From the cell containing the given text, extract its center point as (X, Y) coordinate. 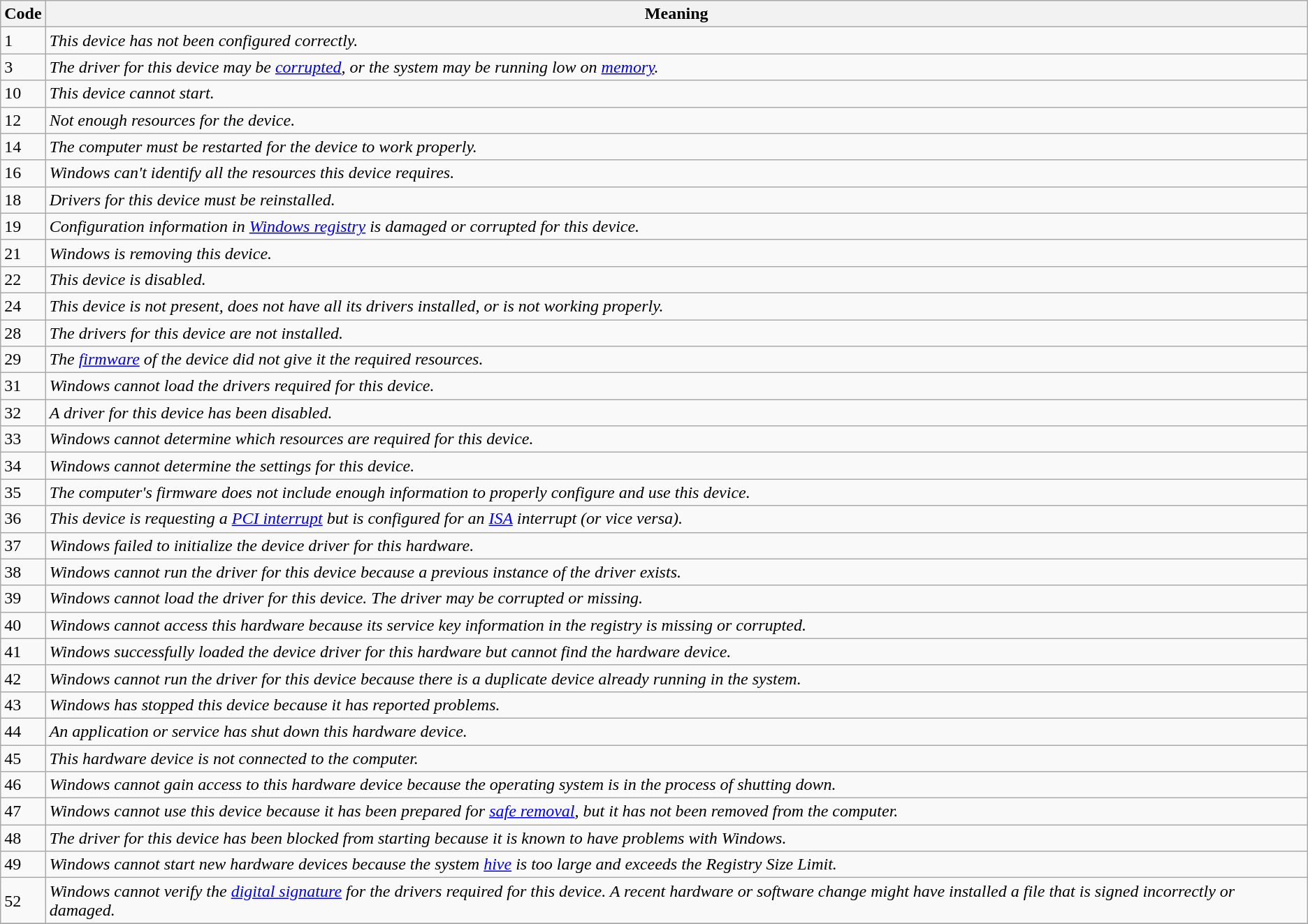
This device is not present, does not have all its drivers installed, or is not working properly. (676, 306)
A driver for this device has been disabled. (676, 413)
Windows cannot gain access to this hardware device because the operating system is in the process of shutting down. (676, 785)
33 (23, 439)
39 (23, 599)
36 (23, 519)
22 (23, 279)
44 (23, 731)
Windows cannot use this device because it has been prepared for safe removal, but it has not been removed from the computer. (676, 812)
21 (23, 253)
24 (23, 306)
Windows cannot start new hardware devices because the system hive is too large and exceeds the Registry Size Limit. (676, 865)
Windows cannot determine which resources are required for this device. (676, 439)
Drivers for this device must be reinstalled. (676, 200)
43 (23, 705)
Not enough resources for the device. (676, 120)
An application or service has shut down this hardware device. (676, 731)
Windows cannot access this hardware because its service key information in the registry is missing or corrupted. (676, 625)
Windows successfully loaded the device driver for this hardware but cannot find the hardware device. (676, 652)
The firmware of the device did not give it the required resources. (676, 360)
The computer must be restarted for the device to work properly. (676, 147)
Windows failed to initialize the device driver for this hardware. (676, 545)
Configuration information in Windows registry is damaged or corrupted for this device. (676, 226)
This hardware device is not connected to the computer. (676, 758)
16 (23, 173)
47 (23, 812)
This device cannot start. (676, 94)
42 (23, 678)
Windows cannot load the driver for this device. The driver may be corrupted or missing. (676, 599)
Code (23, 14)
32 (23, 413)
12 (23, 120)
Windows cannot determine the settings for this device. (676, 466)
10 (23, 94)
38 (23, 572)
This device has not been configured correctly. (676, 41)
48 (23, 838)
34 (23, 466)
37 (23, 545)
31 (23, 386)
Meaning (676, 14)
49 (23, 865)
35 (23, 492)
28 (23, 333)
Windows has stopped this device because it has reported problems. (676, 705)
The driver for this device may be corrupted, or the system may be running low on memory. (676, 67)
The driver for this device has been blocked from starting because it is known to have problems with Windows. (676, 838)
Windows cannot load the drivers required for this device. (676, 386)
40 (23, 625)
46 (23, 785)
14 (23, 147)
1 (23, 41)
45 (23, 758)
This device is requesting a PCI interrupt but is configured for an ISA interrupt (or vice versa). (676, 519)
52 (23, 901)
29 (23, 360)
The drivers for this device are not installed. (676, 333)
18 (23, 200)
Windows cannot run the driver for this device because there is a duplicate device already running in the system. (676, 678)
19 (23, 226)
This device is disabled. (676, 279)
41 (23, 652)
Windows cannot run the driver for this device because a previous instance of the driver exists. (676, 572)
3 (23, 67)
Windows can't identify all the resources this device requires. (676, 173)
The computer's firmware does not include enough information to properly configure and use this device. (676, 492)
Windows is removing this device. (676, 253)
